Return the (X, Y) coordinate for the center point of the cell that contains the specified text.  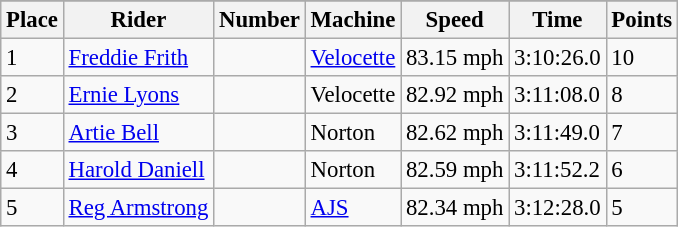
3:11:08.0 (558, 95)
3:10:26.0 (558, 58)
83.15 mph (455, 58)
82.34 mph (455, 208)
Number (260, 20)
82.62 mph (455, 133)
2 (32, 95)
Artie Bell (138, 133)
Time (558, 20)
Machine (352, 20)
Ernie Lyons (138, 95)
3:11:49.0 (558, 133)
Speed (455, 20)
7 (642, 133)
Reg Armstrong (138, 208)
Points (642, 20)
3:12:28.0 (558, 208)
3:11:52.2 (558, 170)
Harold Daniell (138, 170)
Rider (138, 20)
82.92 mph (455, 95)
10 (642, 58)
AJS (352, 208)
1 (32, 58)
8 (642, 95)
82.59 mph (455, 170)
4 (32, 170)
3 (32, 133)
Freddie Frith (138, 58)
6 (642, 170)
Place (32, 20)
